Return the [X, Y] coordinate for the center point of the cell that contains the specified text.  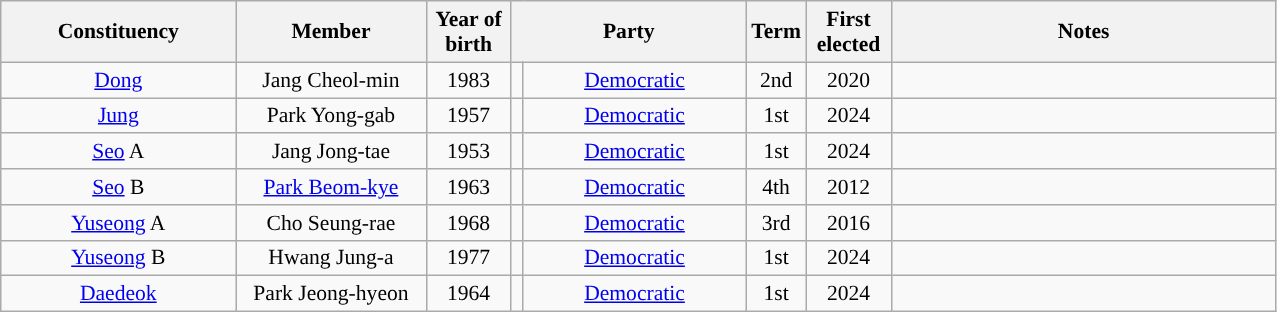
2012 [848, 187]
Yuseong B [118, 258]
Park Beom-kye [331, 187]
Year of birth [468, 32]
1963 [468, 187]
4th [776, 187]
1977 [468, 258]
Yuseong A [118, 223]
First elected [848, 32]
Member [331, 32]
1964 [468, 294]
Cho Seung-rae [331, 223]
Jang Cheol-min [331, 80]
1953 [468, 152]
1968 [468, 223]
Jang Jong-tae [331, 152]
1983 [468, 80]
Party [628, 32]
Jung [118, 116]
2016 [848, 223]
Notes [1084, 32]
2nd [776, 80]
Seo A [118, 152]
Park Jeong-hyeon [331, 294]
Constituency [118, 32]
2020 [848, 80]
1957 [468, 116]
Dong [118, 80]
3rd [776, 223]
Term [776, 32]
Seo B [118, 187]
Daedeok [118, 294]
Hwang Jung-a [331, 258]
Park Yong-gab [331, 116]
